Provide the (x, y) coordinate of the cell's center where the given text is located.  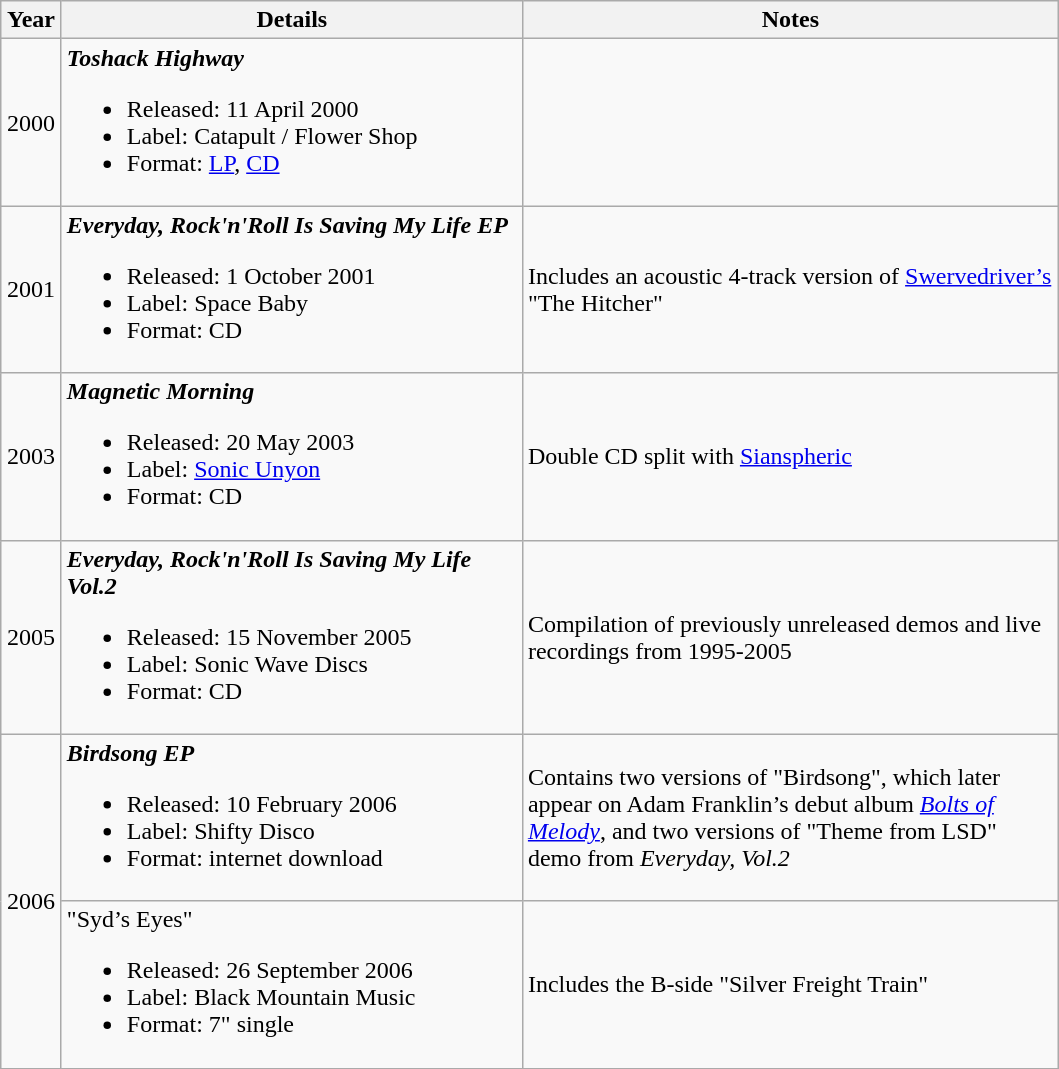
Everyday, Rock'n'Roll Is Saving My Life EPReleased: 1 October 2001Label: Space BabyFormat: CD (292, 290)
Birdsong EPReleased: 10 February 2006Label: Shifty DiscoFormat: internet download (292, 818)
Toshack HighwayReleased: 11 April 2000Label: Catapult / Flower ShopFormat: LP, CD (292, 122)
Notes (790, 20)
Magnetic MorningReleased: 20 May 2003Label: Sonic UnyonFormat: CD (292, 456)
Includes an acoustic 4-track version of Swervedriver’s "The Hitcher" (790, 290)
"Syd’s Eyes"Released: 26 September 2006Label: Black Mountain MusicFormat: 7" single (292, 984)
Double CD split with Sianspheric (790, 456)
Includes the B-side "Silver Freight Train" (790, 984)
2000 (32, 122)
Details (292, 20)
2005 (32, 637)
2006 (32, 901)
Compilation of previously unreleased demos and live recordings from 1995-2005 (790, 637)
Everyday, Rock'n'Roll Is Saving My Life Vol.2Released: 15 November 2005Label: Sonic Wave DiscsFormat: CD (292, 637)
2001 (32, 290)
2003 (32, 456)
Year (32, 20)
